Extract the (X, Y) coordinate from the center of the cell holding the provided text.  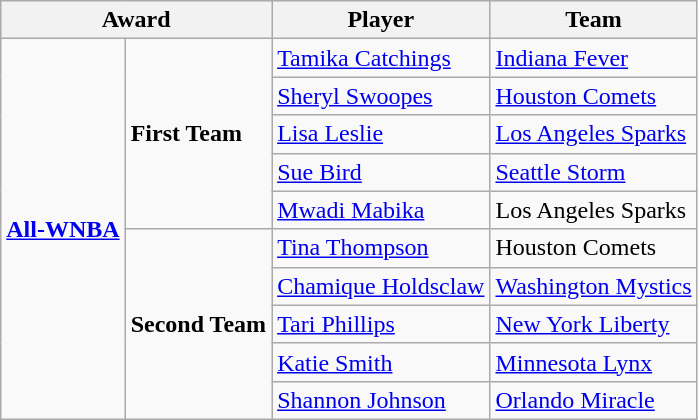
Mwadi Mabika (381, 210)
Player (381, 20)
Katie Smith (381, 362)
Chamique Holdsclaw (381, 286)
Second Team (198, 324)
Sheryl Swoopes (381, 96)
Orlando Miracle (594, 400)
All-WNBA (63, 230)
Award (136, 20)
Indiana Fever (594, 58)
New York Liberty (594, 324)
Tina Thompson (381, 248)
Shannon Johnson (381, 400)
Sue Bird (381, 172)
Minnesota Lynx (594, 362)
Team (594, 20)
Washington Mystics (594, 286)
Tari Phillips (381, 324)
Seattle Storm (594, 172)
First Team (198, 134)
Tamika Catchings (381, 58)
Lisa Leslie (381, 134)
